Determine the (x, y) coordinate at the center of the cell enclosing the given text.  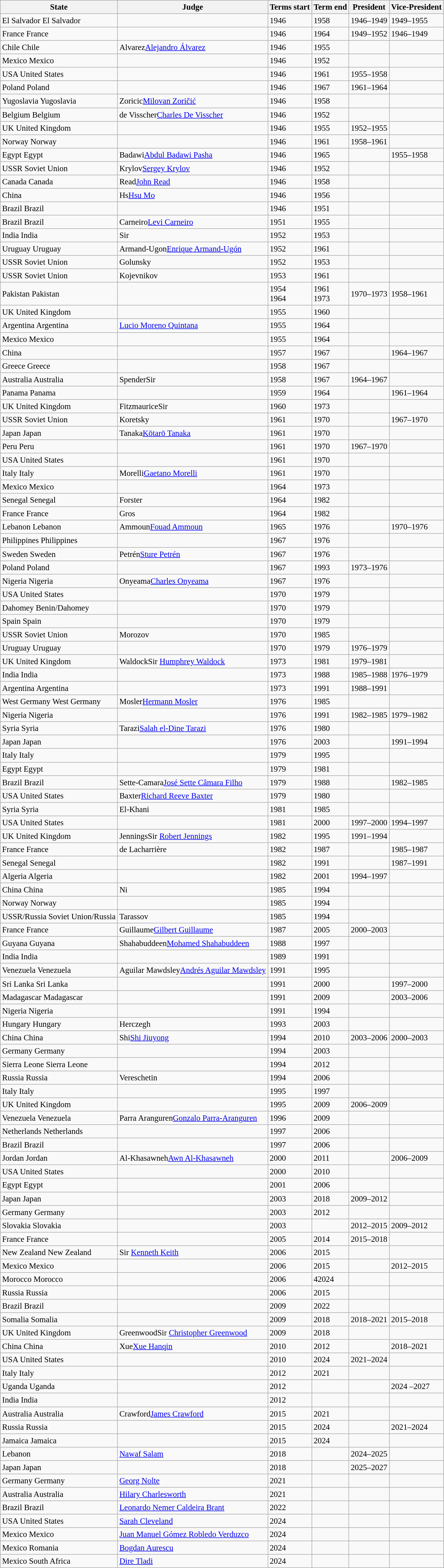
1970–1973 (369, 294)
MorelliGaetano Morelli (193, 473)
1957 (290, 353)
USSR/Russia Soviet Union/Russia (59, 917)
Leonardo Nemer Caldeira Brant (193, 1508)
TanakaKōtarō Tanaka (193, 433)
Dire Tladi (193, 1561)
Gros (193, 514)
de Lacharrière (193, 850)
de VisscherCharles De Visscher (193, 115)
Sri Lanka Sri Lanka (59, 984)
Herczegh (193, 1024)
ShiShi Jiuyong (193, 1037)
1989 (290, 957)
Madagascar Madagascar (59, 997)
GreenwoodSir Christopher Greenwood (193, 1333)
TaraziSalah el-Dine Tarazi (193, 728)
New Zealand New Zealand (59, 1253)
Panama Panama (59, 393)
ReadJohn Read (193, 182)
Armand-UgonEnrique Armand-Ugón (193, 249)
Sweden Sweden (59, 554)
Guyana Guyana (59, 944)
Ni (193, 890)
President (369, 7)
1996 (290, 1118)
42024 (330, 1279)
Hilary Charlesworth (193, 1494)
XueXue Hanqin (193, 1347)
State (59, 7)
Vereschetin (193, 1078)
Canada Canada (59, 182)
Judge (193, 7)
Tarassov (193, 917)
Bogdan Aurescu (193, 1548)
Hungary Hungary (59, 1024)
2024–2025 (369, 1454)
Al-KhasawnehAwn Al-Khasawneh (193, 1158)
2014 (330, 1239)
El-Khani (193, 809)
Peru Peru (59, 447)
KrylovSergey Krylov (193, 168)
Algeria Algeria (59, 876)
1988–1991 (369, 688)
GuillaumeGilbert Guillaume (193, 930)
BadawiAbdul Badawi Pasha (193, 155)
Chile Chile (59, 48)
AlvarezAlejandro Álvarez (193, 48)
WaldockSir Humphrey Waldock (193, 661)
Georg Nolte (193, 1481)
2024 –2027 (416, 1387)
Slovakia Slovakia (59, 1225)
HsHsu Mo (193, 195)
Philippines Philippines (59, 541)
PetrénSture Petrén (193, 554)
1956 (330, 195)
Dahomey Benin/Dahomey (59, 608)
1987–1991 (416, 863)
Aguilar MawdsleyAndrés Aguilar Mawdsley (193, 970)
Terms start (290, 7)
1979–1982 (416, 715)
West Germany West Germany (59, 702)
1985–1988 (369, 675)
Lebanon Lebanon (59, 527)
Koretsky (193, 420)
ShahabuddeenMohamed Shahabuddeen (193, 944)
Yugoslavia Yugoslavia (59, 101)
Juan Manuel Gómez Robledo Verduzco (193, 1534)
2025–2027 (369, 1467)
Sarah Cleveland (193, 1521)
JenningsSir Robert Jennings (193, 836)
Kojevnikov (193, 276)
AmmounFouad Ammoun (193, 527)
Pakistan Pakistan (59, 294)
Spain Spain (59, 621)
Vice-President (416, 7)
19541964 (290, 294)
SpenderSir (193, 379)
Golunsky (193, 262)
CarneiroLevi Carneiro (193, 222)
2011 (330, 1158)
1949–1955 (416, 21)
Lucio Moreno Quintana (193, 326)
Jamaica Jamaica (59, 1440)
1959 (290, 393)
1979–1981 (369, 661)
CrawfordJames Crawford (193, 1414)
1970–1976 (416, 527)
Jordan Jordan (59, 1158)
19611973 (330, 294)
Uganda Uganda (59, 1387)
Forster (193, 500)
Mexico South Africa (59, 1561)
El Salvador El Salvador (59, 21)
Lebanon (59, 1454)
OnyeamaCharles Onyeama (193, 581)
1973–1976 (369, 567)
Mexico Romania (59, 1548)
1949–1952 (369, 34)
Sierra Leone Sierra Leone (59, 1064)
MoslerHermann Mosler (193, 702)
BaxterRichard Reeve Baxter (193, 796)
Term end (330, 7)
Netherlands Netherlands (59, 1131)
Sette-CamaraJosé Sette Câmara Filho (193, 782)
Nawaf Salam (193, 1454)
Morozov (193, 634)
Parra ArangurenGonzalo Parra-Aranguren (193, 1118)
Sir Kenneth Keith (193, 1253)
1985–1987 (416, 850)
Belgium Belgium (59, 115)
ZoricicMilovan Zoričić (193, 101)
Greece Greece (59, 366)
Morocco Morocco (59, 1279)
FitzmauriceSir (193, 406)
Sir (193, 235)
1952–1955 (369, 128)
Somalia Somalia (59, 1320)
